Extract the [X, Y] coordinate from the center of the cell holding the provided text.  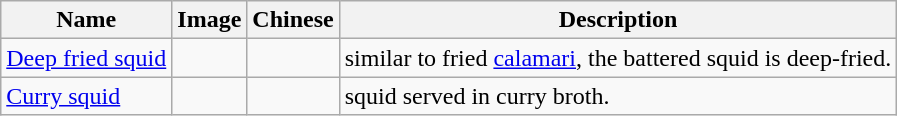
Chinese [293, 20]
Name [86, 20]
Deep fried squid [86, 58]
Description [618, 20]
squid served in curry broth. [618, 96]
Curry squid [86, 96]
similar to fried calamari, the battered squid is deep-fried. [618, 58]
Image [210, 20]
